Scan for the cell matching the given text and deliver its (x, y) coordinate at center. 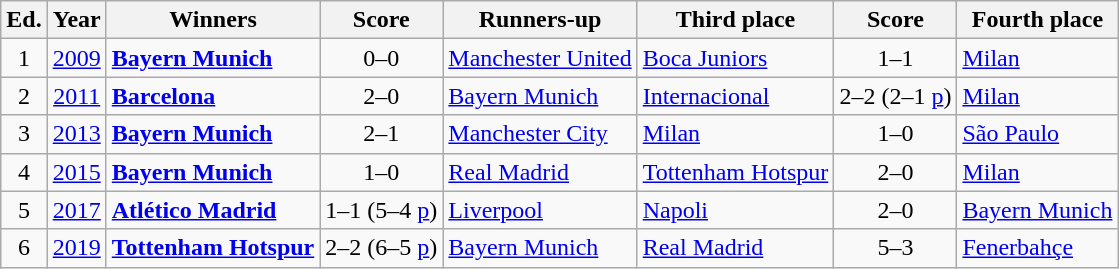
3 (24, 134)
2–2 (6–5 p) (382, 248)
1–1 (896, 58)
Liverpool (540, 210)
5–3 (896, 248)
Internacional (736, 96)
2–2 (2–1 p) (896, 96)
2–1 (382, 134)
Napoli (736, 210)
Third place (736, 20)
2013 (76, 134)
2017 (76, 210)
4 (24, 172)
2009 (76, 58)
Ed. (24, 20)
Runners-up (540, 20)
5 (24, 210)
Fenerbahçe (1038, 248)
2 (24, 96)
Fourth place (1038, 20)
São Paulo (1038, 134)
2011 (76, 96)
1 (24, 58)
2019 (76, 248)
Year (76, 20)
Barcelona (213, 96)
Winners (213, 20)
6 (24, 248)
Manchester United (540, 58)
0–0 (382, 58)
Boca Juniors (736, 58)
Atlético Madrid (213, 210)
2015 (76, 172)
Manchester City (540, 134)
1–1 (5–4 p) (382, 210)
